Scan for the cell matching the given text and deliver its (X, Y) coordinate at center. 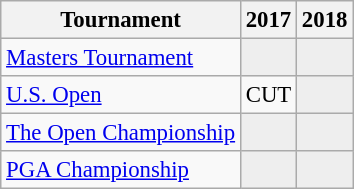
2017 (268, 20)
U.S. Open (121, 95)
CUT (268, 95)
Tournament (121, 20)
2018 (325, 20)
Masters Tournament (121, 58)
PGA Championship (121, 170)
The Open Championship (121, 133)
